Detect which cell encompasses the target text, then output its [X, Y] center coordinate. 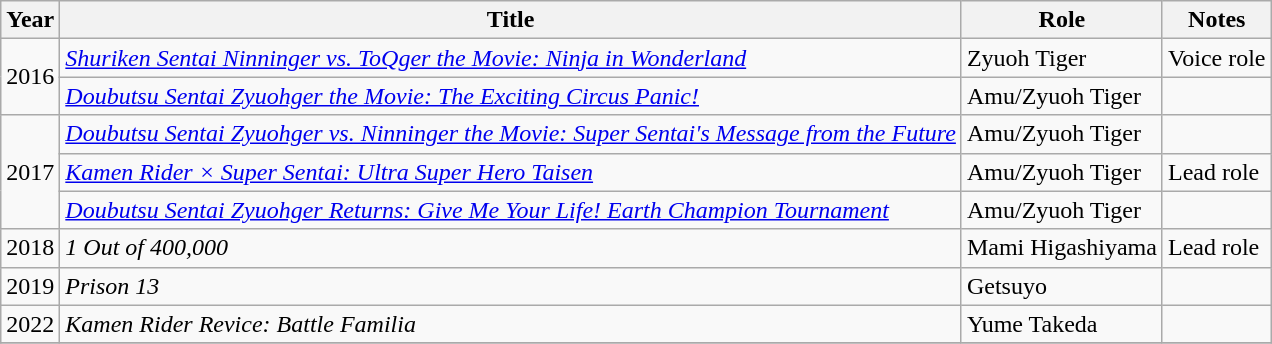
Prison 13 [511, 286]
Role [1062, 20]
Kamen Rider × Super Sentai: Ultra Super Hero Taisen [511, 172]
Doubutsu Sentai Zyuohger vs. Ninninger the Movie: Super Sentai's Message from the Future [511, 134]
Doubutsu Sentai Zyuohger the Movie: The Exciting Circus Panic! [511, 96]
Getsuyo [1062, 286]
Notes [1216, 20]
Year [30, 20]
Yume Takeda [1062, 324]
Shuriken Sentai Ninninger vs. ToQger the Movie: Ninja in Wonderland [511, 58]
Zyuoh Tiger [1062, 58]
1 Out of 400,000 [511, 248]
Kamen Rider Revice: Battle Familia [511, 324]
2017 [30, 172]
Title [511, 20]
2022 [30, 324]
Mami Higashiyama [1062, 248]
Doubutsu Sentai Zyuohger Returns: Give Me Your Life! Earth Champion Tournament [511, 210]
2018 [30, 248]
2019 [30, 286]
2016 [30, 77]
Voice role [1216, 58]
